From the cell containing the given text, extract its center point as (x, y) coordinate. 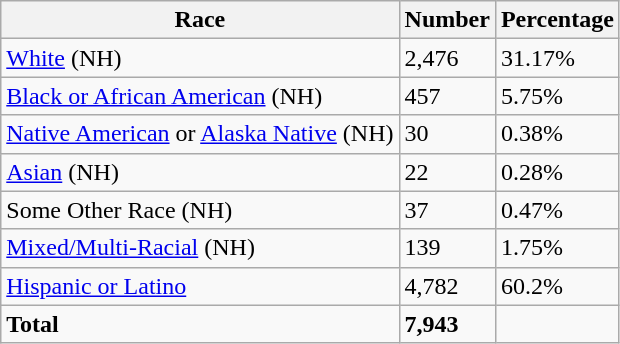
Asian (NH) (200, 172)
Black or African American (NH) (200, 96)
Native American or Alaska Native (NH) (200, 134)
Total (200, 324)
2,476 (447, 58)
Number (447, 20)
457 (447, 96)
30 (447, 134)
Race (200, 20)
7,943 (447, 324)
4,782 (447, 286)
Hispanic or Latino (200, 286)
Some Other Race (NH) (200, 210)
Mixed/Multi-Racial (NH) (200, 248)
139 (447, 248)
5.75% (557, 96)
1.75% (557, 248)
White (NH) (200, 58)
60.2% (557, 286)
37 (447, 210)
0.47% (557, 210)
0.38% (557, 134)
0.28% (557, 172)
31.17% (557, 58)
Percentage (557, 20)
22 (447, 172)
